Search for the cell housing the specified text and yield its (X, Y) center coordinate. 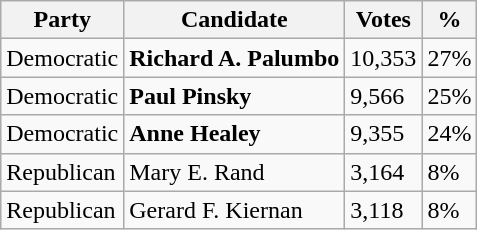
Candidate (234, 20)
27% (450, 58)
Gerard F. Kiernan (234, 210)
Richard A. Palumbo (234, 58)
24% (450, 134)
3,164 (384, 172)
% (450, 20)
9,355 (384, 134)
9,566 (384, 96)
Paul Pinsky (234, 96)
10,353 (384, 58)
Anne Healey (234, 134)
Mary E. Rand (234, 172)
Party (62, 20)
Votes (384, 20)
25% (450, 96)
3,118 (384, 210)
